Find where the given text appears and provide that cell's center as (X, Y) coordinate. 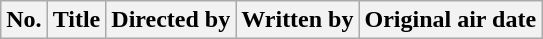
Directed by (171, 20)
Written by (298, 20)
Title (76, 20)
No. (24, 20)
Original air date (450, 20)
